Pinpoint the cell where the given text exists, returning its [X, Y] midpoint coordinate. 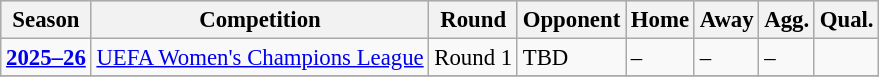
Qual. [846, 20]
Competition [260, 20]
Round 1 [473, 58]
Season [46, 20]
Away [726, 20]
Opponent [571, 20]
2025–26 [46, 58]
Home [660, 20]
TBD [571, 58]
Round [473, 20]
UEFA Women's Champions League [260, 58]
Agg. [787, 20]
